For the text-containing cell, return its midpoint in (X, Y) coordinate format. 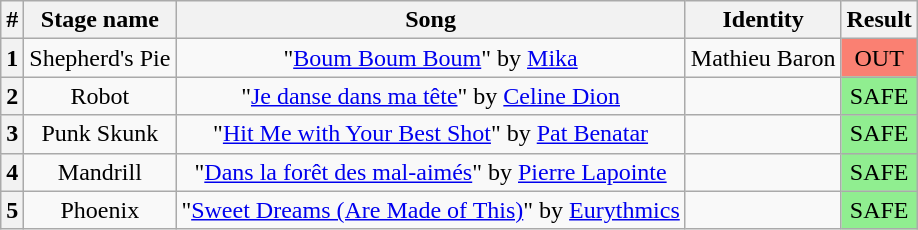
"Boum Boum Boum" by Mika (430, 58)
OUT (879, 58)
Stage name (100, 20)
Shepherd's Pie (100, 58)
"Je danse dans ma tête" by Celine Dion (430, 96)
3 (12, 134)
Punk Skunk (100, 134)
"Sweet Dreams (Are Made of This)" by Eurythmics (430, 210)
# (12, 20)
2 (12, 96)
Phoenix (100, 210)
Mathieu Baron (763, 58)
Song (430, 20)
Identity (763, 20)
"Dans la forêt des mal-aimés" by Pierre Lapointe (430, 172)
"Hit Me with Your Best Shot" by Pat Benatar (430, 134)
1 (12, 58)
5 (12, 210)
Mandrill (100, 172)
Result (879, 20)
Robot (100, 96)
4 (12, 172)
